Identify which cell holds the provided text, then report its (x, y) central coordinate. 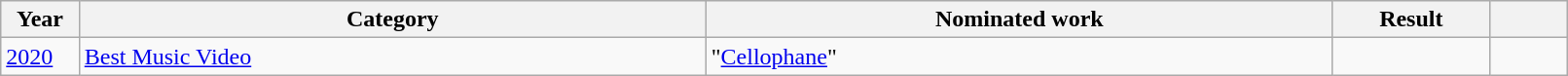
Nominated work (1019, 19)
Year (40, 19)
"Cellophane" (1019, 57)
Category (392, 19)
2020 (40, 57)
Result (1411, 19)
Best Music Video (392, 57)
